Provide the [x, y] coordinate of the cell's center where the given text is located.  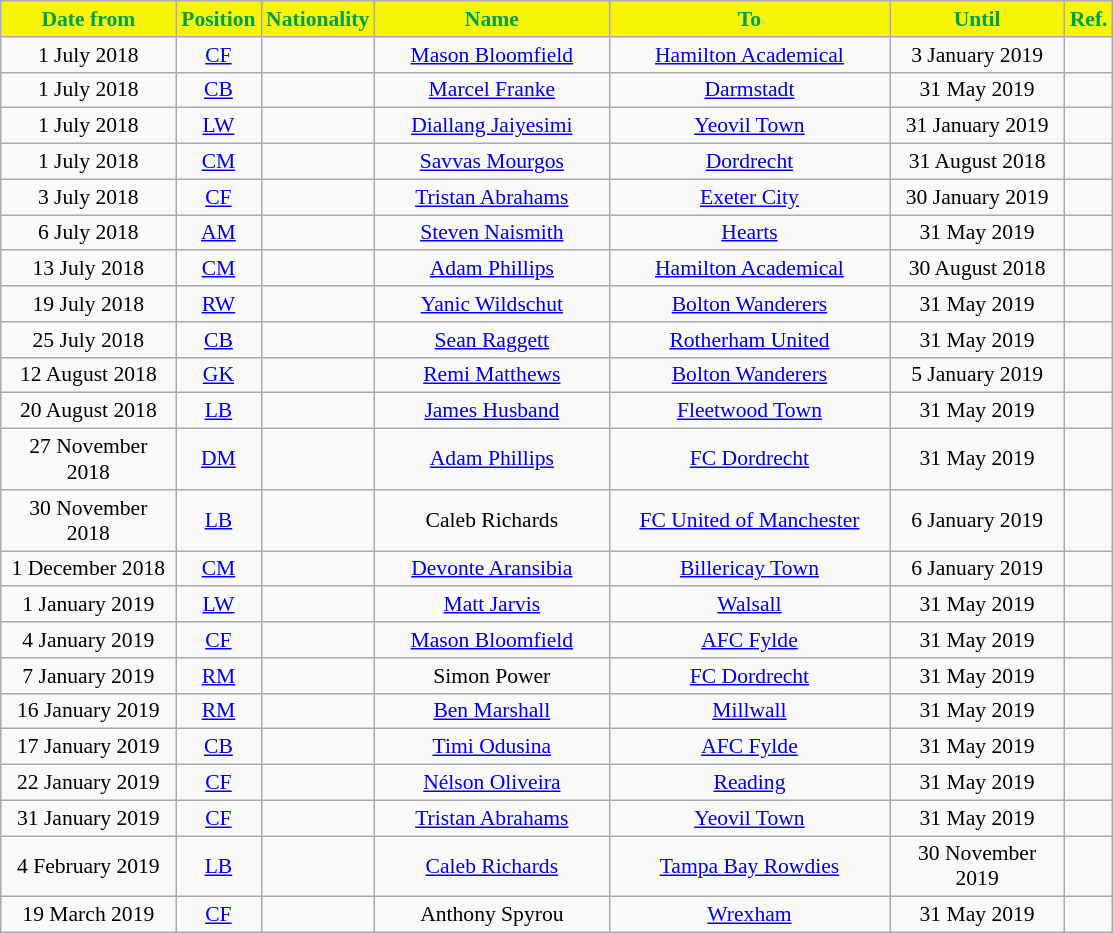
Savvas Mourgos [492, 162]
1 January 2019 [88, 605]
Exeter City [749, 197]
Billericay Town [749, 569]
Fleetwood Town [749, 411]
Ben Marshall [492, 711]
Reading [749, 783]
30 November 2018 [88, 520]
GK [218, 375]
17 January 2019 [88, 747]
Dordrecht [749, 162]
DM [218, 460]
Timi Odusina [492, 747]
Date from [88, 19]
12 August 2018 [88, 375]
4 January 2019 [88, 640]
30 August 2018 [978, 269]
Walsall [749, 605]
RW [218, 304]
Hearts [749, 233]
25 July 2018 [88, 340]
30 November 2019 [978, 866]
19 July 2018 [88, 304]
AM [218, 233]
Simon Power [492, 676]
Position [218, 19]
7 January 2019 [88, 676]
Remi Matthews [492, 375]
Matt Jarvis [492, 605]
3 July 2018 [88, 197]
16 January 2019 [88, 711]
6 July 2018 [88, 233]
Until [978, 19]
Nationality [318, 19]
22 January 2019 [88, 783]
Sean Raggett [492, 340]
31 August 2018 [978, 162]
27 November 2018 [88, 460]
5 January 2019 [978, 375]
Yanic Wildschut [492, 304]
Wrexham [749, 915]
1 December 2018 [88, 569]
Name [492, 19]
Steven Naismith [492, 233]
20 August 2018 [88, 411]
Nélson Oliveira [492, 783]
13 July 2018 [88, 269]
Diallang Jaiyesimi [492, 126]
Ref. [1089, 19]
FC United of Manchester [749, 520]
4 February 2019 [88, 866]
Darmstadt [749, 90]
Anthony Spyrou [492, 915]
Tampa Bay Rowdies [749, 866]
3 January 2019 [978, 55]
19 March 2019 [88, 915]
30 January 2019 [978, 197]
Marcel Franke [492, 90]
Millwall [749, 711]
Devonte Aransibia [492, 569]
To [749, 19]
James Husband [492, 411]
Rotherham United [749, 340]
